Search for the cell housing the specified text and yield its (x, y) center coordinate. 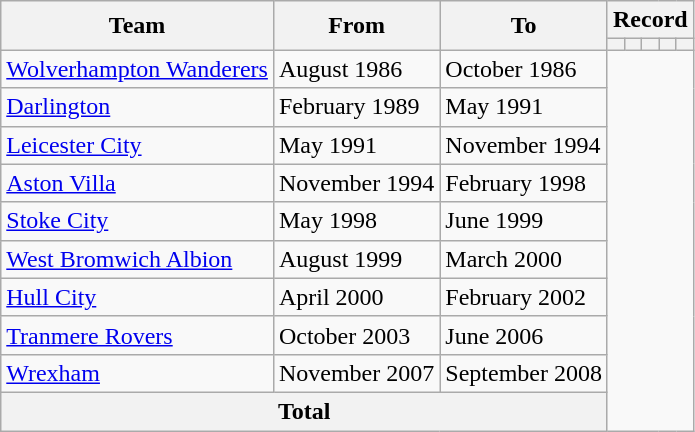
From (356, 26)
Aston Villa (138, 183)
April 2000 (356, 297)
Leicester City (138, 145)
February 2002 (524, 297)
Wolverhampton Wanderers (138, 69)
Darlington (138, 107)
Hull City (138, 297)
To (524, 26)
Wrexham (138, 373)
West Bromwich Albion (138, 259)
October 1986 (524, 69)
Tranmere Rovers (138, 335)
Record (650, 20)
June 1999 (524, 221)
Stoke City (138, 221)
October 2003 (356, 335)
February 1998 (524, 183)
Total (304, 411)
August 1986 (356, 69)
August 1999 (356, 259)
February 1989 (356, 107)
March 2000 (524, 259)
September 2008 (524, 373)
Team (138, 26)
June 2006 (524, 335)
November 2007 (356, 373)
May 1998 (356, 221)
